For the text-containing cell, return its midpoint in (X, Y) coordinate format. 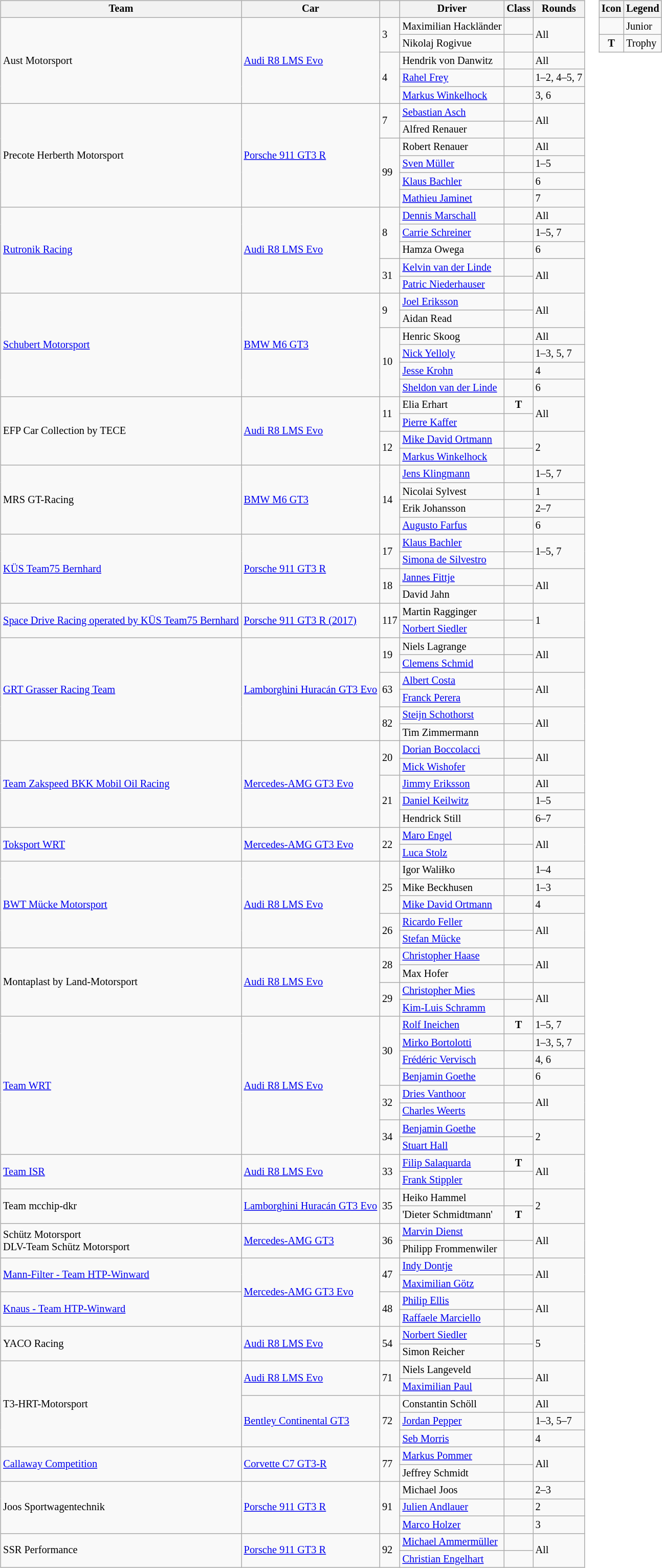
30 (390, 1051)
Class (518, 9)
Precote Herberth Motorsport (121, 156)
Martin Ragginger (452, 612)
Callaway Competition (121, 1465)
72 (390, 1422)
Schütz Motorsport DLV-Team Schütz Motorsport (121, 1240)
Ricardo Feller (452, 922)
Henric Skoog (452, 336)
Space Drive Racing operated by KÜS Team75 Bernhard (121, 620)
12 (390, 448)
26 (390, 930)
Igor Waliłko (452, 870)
KÜS Team75 Bernhard (121, 569)
99 (390, 173)
Mathieu Jaminet (452, 199)
4, 6 (559, 1060)
Icon (611, 9)
Seb Morris (452, 1439)
Pierre Kaffer (452, 422)
Dries Vanthoor (452, 1094)
3, 6 (559, 95)
Sheldon van der Linde (452, 388)
11 (390, 413)
Julien Andlauer (452, 1508)
Rolf Ineichen (452, 1025)
2–7 (559, 509)
Mirko Bortolotti (452, 1042)
Steijn Schothorst (452, 715)
Kim-Luis Schramm (452, 1008)
Jens Klingmann (452, 474)
28 (390, 965)
82 (390, 724)
Jannes Fittje (452, 577)
Hamza Owega (452, 250)
Trophy (643, 43)
91 (390, 1508)
33 (390, 1172)
Nikolaj Rogivue (452, 43)
'Dieter Schmidtmann' (452, 1215)
54 (390, 1344)
Robert Renauer (452, 147)
Team ISR (121, 1172)
Schubert Motorsport (121, 345)
Albert Costa (452, 681)
Christopher Haase (452, 956)
Elia Erhart (452, 405)
63 (390, 689)
92 (390, 1551)
Carrie Schreiner (452, 233)
Stuart Hall (452, 1146)
Hendrik von Danwitz (452, 61)
Daniel Keilwitz (452, 801)
Hendrick Still (452, 818)
Tim Zimmermann (452, 732)
1–2, 4–5, 7 (559, 78)
Max Hofer (452, 973)
Simon Reicher (452, 1353)
Filip Salaquarda (452, 1163)
Jordan Pepper (452, 1421)
Mann-Filter - Team HTP-Winward (121, 1275)
32 (390, 1102)
Niels Langeveld (452, 1369)
Legend (643, 9)
Philipp Frommenwiler (452, 1249)
T3-HRT-Motorsport (121, 1404)
Franck Perera (452, 698)
Markus Pommer (452, 1456)
Dorian Boccolacci (452, 750)
Montaplast by Land-Motorsport (121, 983)
Corvette C7 GT3-R (311, 1465)
2–3 (559, 1490)
35 (390, 1206)
Frank Stippler (452, 1180)
Marco Holzer (452, 1525)
Christian Engelhart (452, 1559)
Team Zakspeed BKK Mobil Oil Racing (121, 784)
Maximilian Götz (452, 1283)
Team WRT (121, 1085)
48 (390, 1309)
117 (390, 620)
1–3, 5–7 (559, 1421)
1–4 (559, 870)
Nick Yelloly (452, 354)
Patric Niederhauser (452, 285)
Nicolai Sylvest (452, 491)
Michael Ammermüller (452, 1542)
Maximilian Hackländer (452, 26)
Mike Beckhusen (452, 887)
Augusto Farfus (452, 526)
20 (390, 758)
YACO Racing (121, 1344)
Aidan Read (452, 319)
19 (390, 655)
Bentley Continental GT3 (311, 1422)
31 (390, 275)
47 (390, 1275)
Rahel Frey (452, 78)
25 (390, 887)
BWT Mücke Motorsport (121, 904)
Aust Motorsport (121, 60)
Frédéric Vervisch (452, 1060)
Stefan Mücke (452, 939)
Charles Weerts (452, 1112)
Junior (643, 26)
Philip Ellis (452, 1301)
Niels Lagrange (452, 646)
Clemens Schmid (452, 664)
Indy Dontje (452, 1267)
Team mcchip-dkr (121, 1206)
Sven Müller (452, 164)
Porsche 911 GT3 R (2017) (311, 620)
Constantin Schöll (452, 1404)
Luca Stolz (452, 853)
Sebastian Asch (452, 113)
17 (390, 552)
David Jahn (452, 595)
Knaus - Team HTP-Winward (121, 1309)
Team (121, 9)
1–3 (559, 887)
6–7 (559, 818)
29 (390, 999)
Maro Engel (452, 836)
Maximilian Paul (452, 1387)
SSR Performance (121, 1551)
34 (390, 1137)
Michael Joos (452, 1490)
Marvin Dienst (452, 1232)
Joel Eriksson (452, 302)
Raffaele Marciello (452, 1318)
Alfred Renauer (452, 129)
Rutronik Racing (121, 250)
9 (390, 310)
Car (311, 9)
14 (390, 499)
GRT Grasser Racing Team (121, 689)
Simona de Silvestro (452, 560)
Dennis Marschall (452, 216)
Jeffrey Schmidt (452, 1473)
MRS GT-Racing (121, 499)
71 (390, 1378)
Heiko Hammel (452, 1197)
Erik Johansson (452, 509)
Driver (452, 9)
Jesse Krohn (452, 371)
Joos Sportwagentechnik (121, 1508)
Mick Wishofer (452, 767)
Jimmy Eriksson (452, 784)
77 (390, 1465)
36 (390, 1240)
8 (390, 233)
Toksport WRT (121, 844)
5 (559, 1344)
Mercedes-AMG GT3 (311, 1240)
22 (390, 844)
10 (390, 362)
Rounds (559, 9)
EFP Car Collection by TECE (121, 431)
Christopher Mies (452, 991)
21 (390, 801)
Kelvin van der Linde (452, 267)
18 (390, 585)
